For the text-containing cell, return its midpoint in (x, y) coordinate format. 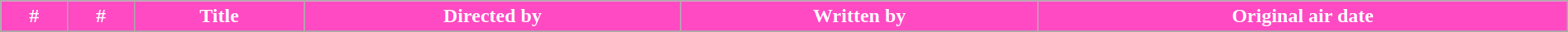
Written by (859, 16)
Title (218, 16)
Original air date (1303, 16)
Directed by (493, 16)
